Scan for the cell matching the given text and deliver its (X, Y) coordinate at center. 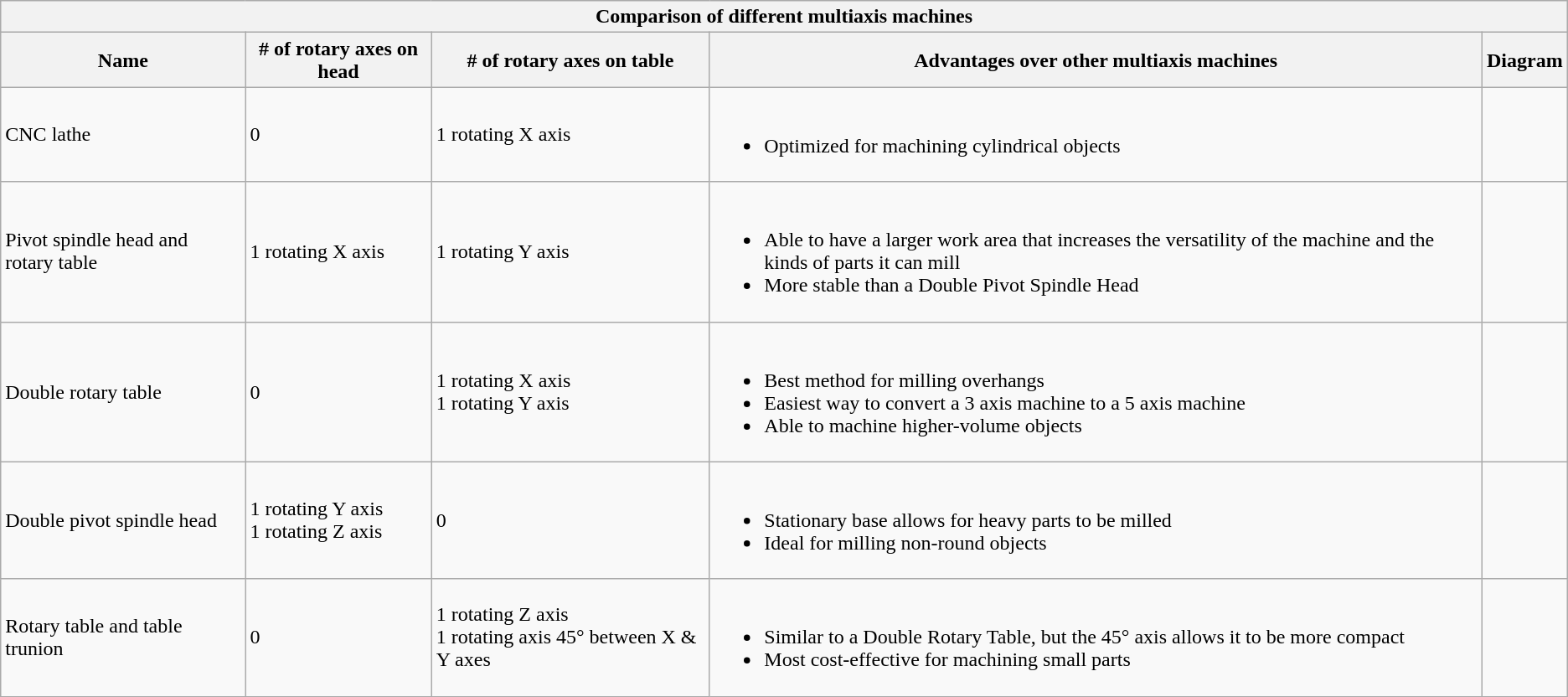
Diagram (1524, 60)
Name (123, 60)
CNC lathe (123, 134)
# of rotary axes on head (338, 60)
1 rotating Y axis (570, 251)
Double rotary table (123, 392)
1 rotating Y axis1 rotating Z axis (338, 520)
1 rotating X axis1 rotating Y axis (570, 392)
# of rotary axes on table (570, 60)
Stationary base allows for heavy parts to be milledIdeal for milling non-round objects (1096, 520)
Advantages over other multiaxis machines (1096, 60)
Optimized for machining cylindrical objects (1096, 134)
Rotary table and table trunion (123, 638)
Best method for milling overhangsEasiest way to convert a 3 axis machine to a 5 axis machineAble to machine higher-volume objects (1096, 392)
1 rotating Z axis1 rotating axis 45° between X & Y axes (570, 638)
Similar to a Double Rotary Table, but the 45° axis allows it to be more compactMost cost-effective for machining small parts (1096, 638)
Pivot spindle head and rotary table (123, 251)
Double pivot spindle head (123, 520)
Comparison of different multiaxis machines (784, 17)
